Extract the (x, y) coordinate from the center of the cell holding the provided text.  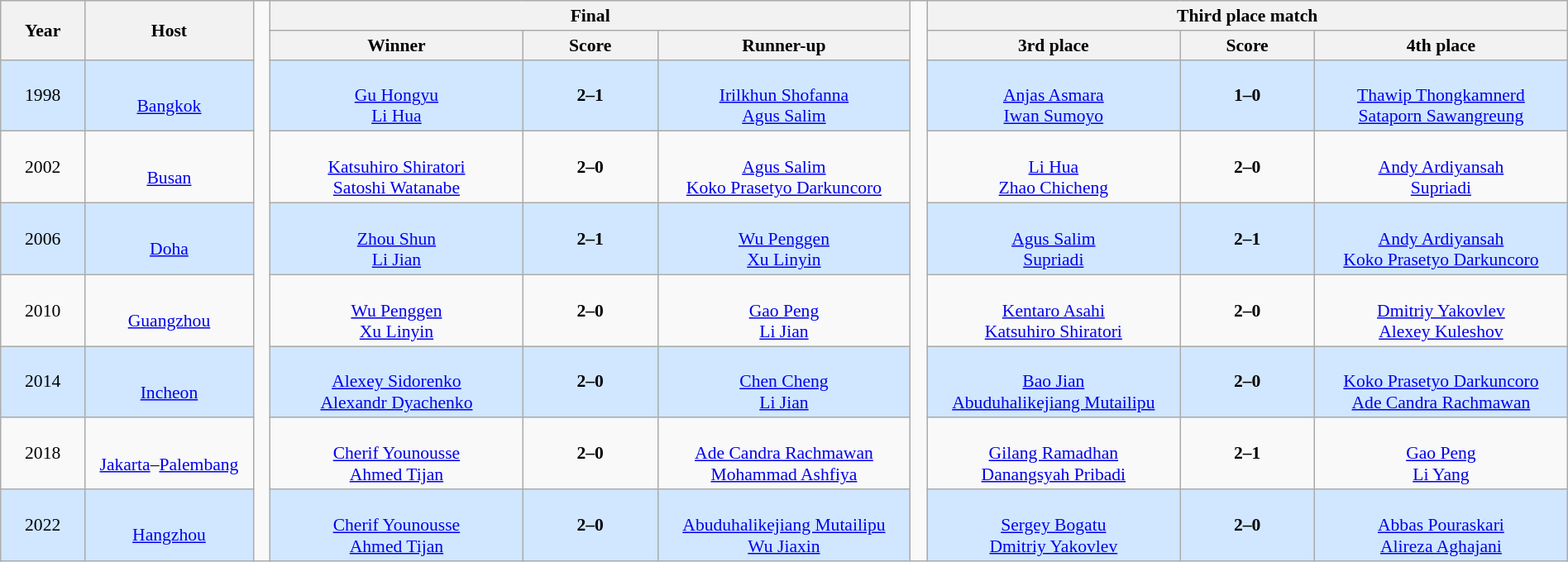
Runner-up (784, 45)
Incheon (170, 382)
Irilkhun ShofannaAgus Salim (784, 96)
Ade Candra RachmawanMohammad Ashfiya (784, 455)
Anjas AsmaraIwan Sumoyo (1054, 96)
Dmitriy YakovlevAlexey Kuleshov (1441, 311)
1998 (43, 96)
Koko Prasetyo DarkuncoroAde Candra Rachmawan (1441, 382)
Kentaro AsahiKatsuhiro Shiratori (1054, 311)
Alexey SidorenkoAlexandr Dyachenko (397, 382)
Host (170, 30)
Andy ArdiyansahSupriadi (1441, 167)
Guangzhou (170, 311)
Li HuaZhao Chicheng (1054, 167)
Andy ArdiyansahKoko Prasetyo Darkuncoro (1441, 240)
Bao JianAbuduhalikejiang Mutailipu (1054, 382)
Thawip ThongkamnerdSataporn Sawangreung (1441, 96)
Agus SalimSupriadi (1054, 240)
Third place match (1247, 16)
Sergey BogatuDmitriy Yakovlev (1054, 526)
Doha (170, 240)
2002 (43, 167)
Abbas PouraskariAlireza Aghajani (1441, 526)
3rd place (1054, 45)
Zhou ShunLi Jian (397, 240)
Katsuhiro ShiratoriSatoshi Watanabe (397, 167)
Year (43, 30)
Chen ChengLi Jian (784, 382)
Agus SalimKoko Prasetyo Darkuncoro (784, 167)
Busan (170, 167)
Final (590, 16)
Abuduhalikejiang MutailipuWu Jiaxin (784, 526)
2014 (43, 382)
2006 (43, 240)
2022 (43, 526)
Jakarta–Palembang (170, 455)
2018 (43, 455)
2010 (43, 311)
Gu HongyuLi Hua (397, 96)
4th place (1441, 45)
Gilang RamadhanDanangsyah Pribadi (1054, 455)
Winner (397, 45)
Bangkok (170, 96)
Gao PengLi Jian (784, 311)
Hangzhou (170, 526)
1–0 (1247, 96)
Gao PengLi Yang (1441, 455)
